Capture the cell that displays the provided text and extract its [X, Y] central coordinate. 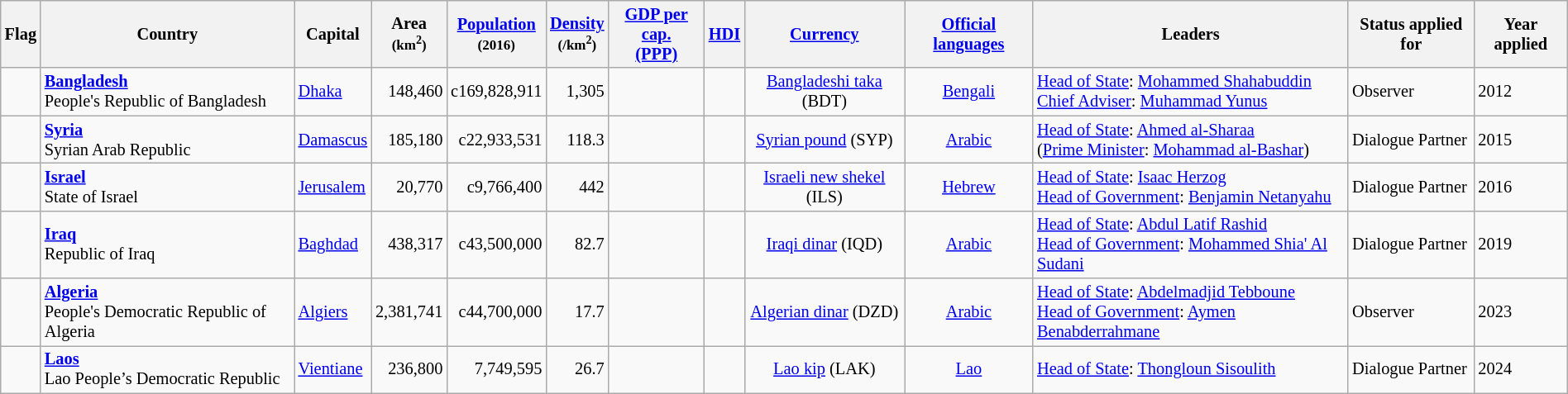
Lao [969, 369]
Capital [332, 34]
2024 [1522, 369]
Algiers [332, 312]
20,770 [409, 187]
Head of State: Thongloun Sisoulith [1191, 369]
SyriaSyrian Arab Republic [167, 140]
Year applied [1522, 34]
1,305 [577, 92]
LaosLao People’s Democratic Republic [167, 369]
Baghdad [332, 244]
Hebrew [969, 187]
Density(/km2) [577, 34]
17.7 [577, 312]
148,460 [409, 92]
Head of State: Abdul Latif RashidHead of Government: Mohammed Shia' Al Sudani [1191, 244]
Flag [21, 34]
Head of State: Mohammed ShahabuddinChief Adviser: Muhammad Yunus [1191, 92]
Damascus [332, 140]
Dhaka [332, 92]
c9,766,400 [496, 187]
185,180 [409, 140]
Syrian pound (SYP) [825, 140]
IraqRepublic of Iraq [167, 244]
Jerusalem [332, 187]
2012 [1522, 92]
Israeli new shekel (ILS) [825, 187]
c43,500,000 [496, 244]
Bengali [969, 92]
2016 [1522, 187]
Area(km2) [409, 34]
Leaders [1191, 34]
GDP per cap.(PPP) [657, 34]
BangladeshPeople's Republic of Bangladesh [167, 92]
2019 [1522, 244]
7,749,595 [496, 369]
2015 [1522, 140]
c22,933,531 [496, 140]
Algerian dinar (DZD) [825, 312]
26.7 [577, 369]
AlgeriaPeople's Democratic Republic of Algeria [167, 312]
Population(2016) [496, 34]
442 [577, 187]
Vientiane [332, 369]
236,800 [409, 369]
Head of State: Isaac HerzogHead of Government: Benjamin Netanyahu [1191, 187]
82.7 [577, 244]
438,317 [409, 244]
Iraqi dinar (IQD) [825, 244]
Official languages [969, 34]
Currency [825, 34]
Lao kip (LAK) [825, 369]
Status applied for [1411, 34]
Country [167, 34]
Bangladeshi taka (BDT) [825, 92]
IsraelState of Israel [167, 187]
HDI [724, 34]
2,381,741 [409, 312]
Head of State: Ahmed al-Sharaa(Prime Minister: Mohammad al-Bashar) [1191, 140]
c44,700,000 [496, 312]
2023 [1522, 312]
Head of State: Abdelmadjid TebbouneHead of Government: Aymen Benabderrahmane [1191, 312]
118.3 [577, 140]
c169,828,911 [496, 92]
